Capture the cell that displays the provided text and extract its [X, Y] central coordinate. 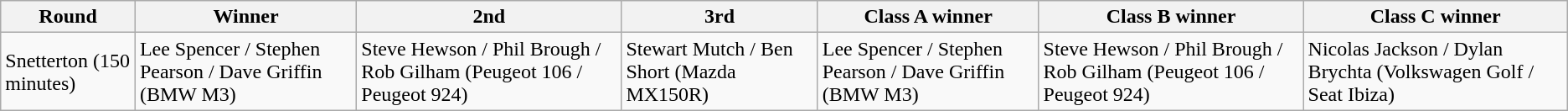
Nicolas Jackson / Dylan Brychta (Volkswagen Golf / Seat Ibiza) [1436, 71]
Stewart Mutch / Ben Short (Mazda MX150R) [720, 71]
Winner [245, 17]
2nd [489, 17]
Snetterton (150 minutes) [69, 71]
Round [69, 17]
Class A winner [928, 17]
Class C winner [1436, 17]
3rd [720, 17]
Class B winner [1171, 17]
